Return (X, Y) of the center of cell containing provided text 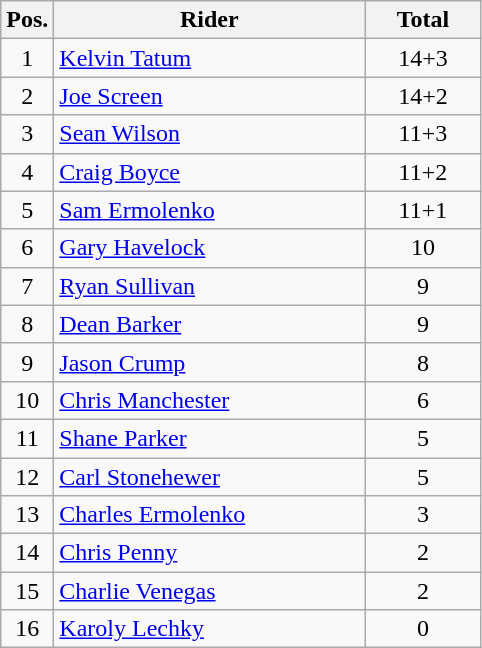
Dean Barker (210, 324)
13 (28, 515)
Total (423, 20)
Ryan Sullivan (210, 286)
14+3 (423, 58)
14 (28, 553)
Carl Stonehewer (210, 477)
11+1 (423, 210)
11+2 (423, 172)
Jason Crump (210, 362)
Rider (210, 20)
Chris Manchester (210, 400)
Karoly Lechky (210, 629)
Charlie Venegas (210, 591)
0 (423, 629)
Gary Havelock (210, 248)
7 (28, 286)
16 (28, 629)
12 (28, 477)
11 (28, 438)
Chris Penny (210, 553)
Charles Ermolenko (210, 515)
Craig Boyce (210, 172)
Sean Wilson (210, 134)
Sam Ermolenko (210, 210)
15 (28, 591)
Kelvin Tatum (210, 58)
Joe Screen (210, 96)
14+2 (423, 96)
Shane Parker (210, 438)
11+3 (423, 134)
Pos. (28, 20)
1 (28, 58)
4 (28, 172)
